Output the (X, Y) coordinate of the center of the cell containing the given text.  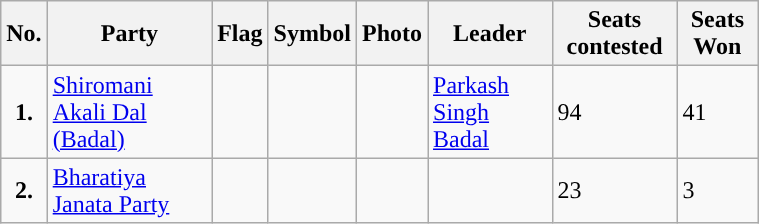
41 (718, 112)
Symbol (312, 34)
1. (24, 112)
Leader (490, 34)
94 (614, 112)
No. (24, 34)
Flag (240, 34)
Seats Won (718, 34)
3 (718, 190)
Shiromani Akali Dal (Badal) (129, 112)
Seats contested (614, 34)
Bharatiya Janata Party (129, 190)
23 (614, 190)
Party (129, 34)
Parkash Singh Badal (490, 112)
2. (24, 190)
Photo (392, 34)
